For the text-containing cell, return its midpoint in (x, y) coordinate format. 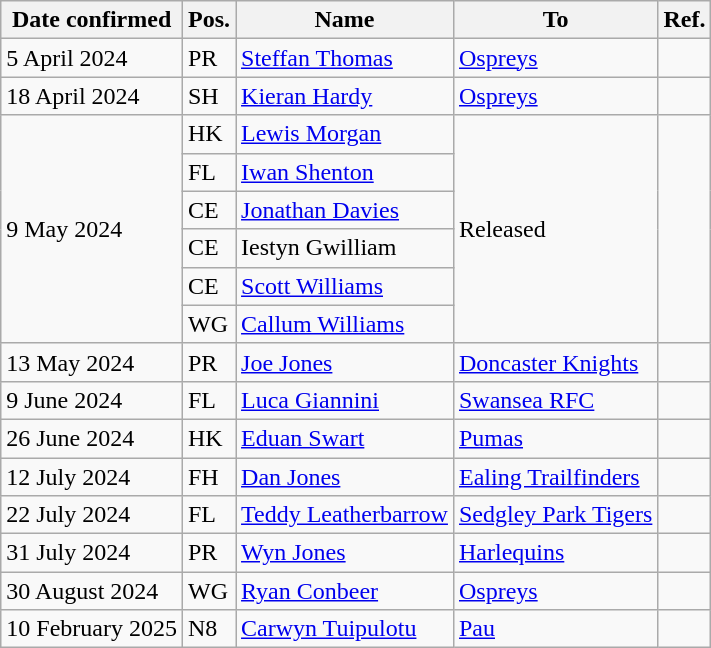
Steffan Thomas (345, 58)
Name (345, 20)
5 April 2024 (92, 58)
26 June 2024 (92, 438)
10 February 2025 (92, 629)
Joe Jones (345, 362)
Jonathan Davies (345, 210)
Iestyn Gwilliam (345, 248)
Doncaster Knights (555, 362)
Pos. (208, 20)
N8 (208, 629)
30 August 2024 (92, 591)
Luca Giannini (345, 400)
Carwyn Tuipulotu (345, 629)
Released (555, 229)
Swansea RFC (555, 400)
Kieran Hardy (345, 96)
Sedgley Park Tigers (555, 515)
Callum Williams (345, 324)
Iwan Shenton (345, 172)
FH (208, 477)
13 May 2024 (92, 362)
Wyn Jones (345, 553)
31 July 2024 (92, 553)
Dan Jones (345, 477)
Scott Williams (345, 286)
18 April 2024 (92, 96)
9 June 2024 (92, 400)
22 July 2024 (92, 515)
Date confirmed (92, 20)
SH (208, 96)
Harlequins (555, 553)
Ref. (684, 20)
Teddy Leatherbarrow (345, 515)
Pumas (555, 438)
Eduan Swart (345, 438)
Lewis Morgan (345, 134)
12 July 2024 (92, 477)
Pau (555, 629)
Ealing Trailfinders (555, 477)
Ryan Conbeer (345, 591)
To (555, 20)
9 May 2024 (92, 229)
